Locate the cell with the specified text and output its [X, Y] center coordinate. 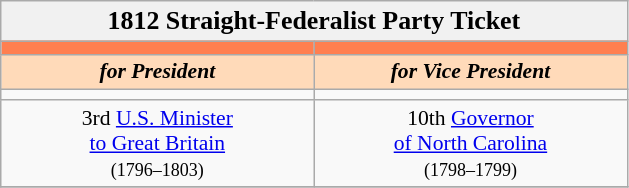
1812 Straight-Federalist Party Ticket [314, 21]
3rd U.S. Ministerto Great Britain(1796–1803) [158, 144]
for President [158, 72]
for Vice President [470, 72]
10th Governorof North Carolina(1798–1799) [470, 144]
